Extract the (x, y) coordinate from the center of the cell holding the provided text.  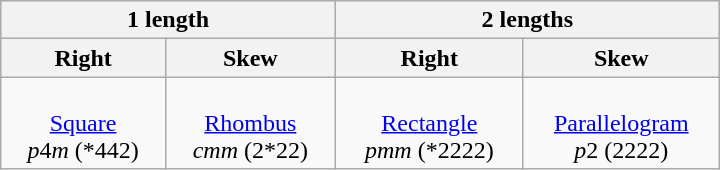
1 length (168, 20)
Rectanglepmm (*2222) (429, 123)
Rhombuscmm (2*22) (250, 123)
Squarep4m (*442) (84, 123)
Parallelogramp2 (2222) (621, 123)
2 lengths (527, 20)
